From the cell containing the given text, extract its center point as [X, Y] coordinate. 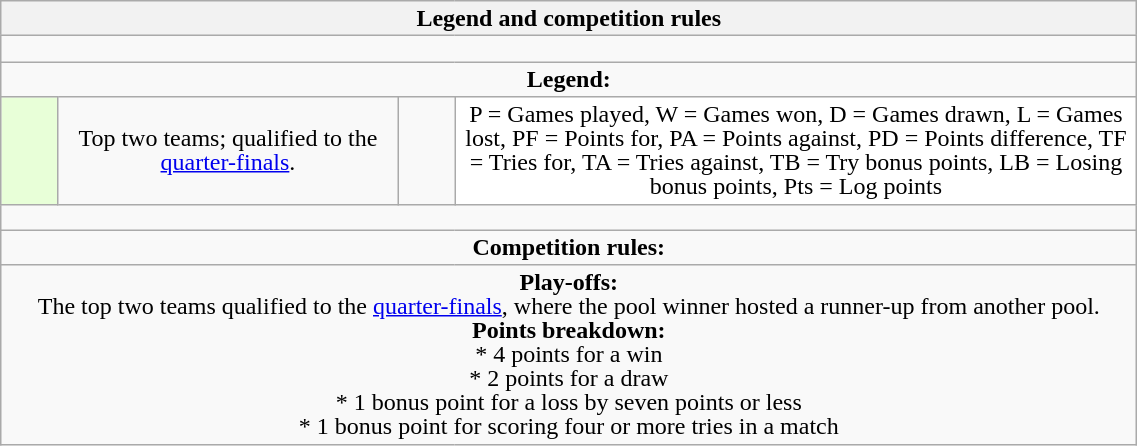
Legend and competition rules [569, 18]
Legend: [569, 80]
Top two teams; qualified to the quarter-finals. [228, 150]
Competition rules: [569, 248]
